For the text-containing cell, return its midpoint in [X, Y] coordinate format. 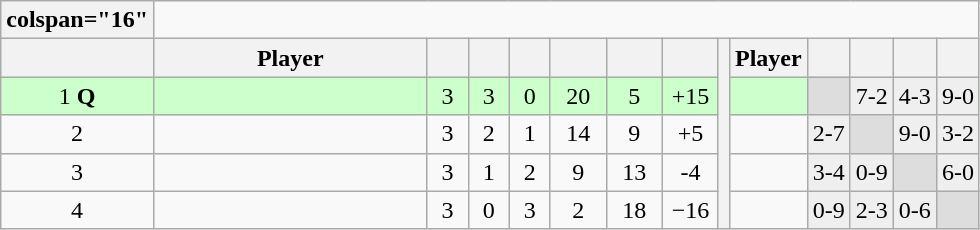
5 [634, 96]
2-7 [828, 134]
+5 [690, 134]
13 [634, 172]
−16 [690, 210]
20 [578, 96]
+15 [690, 96]
2-3 [872, 210]
4 [78, 210]
colspan="16" [78, 20]
1 Q [78, 96]
4-3 [914, 96]
3-2 [958, 134]
7-2 [872, 96]
-4 [690, 172]
0-6 [914, 210]
3-4 [828, 172]
6-0 [958, 172]
18 [634, 210]
14 [578, 134]
